Return the [x, y] coordinate for the center point of the cell that contains the specified text.  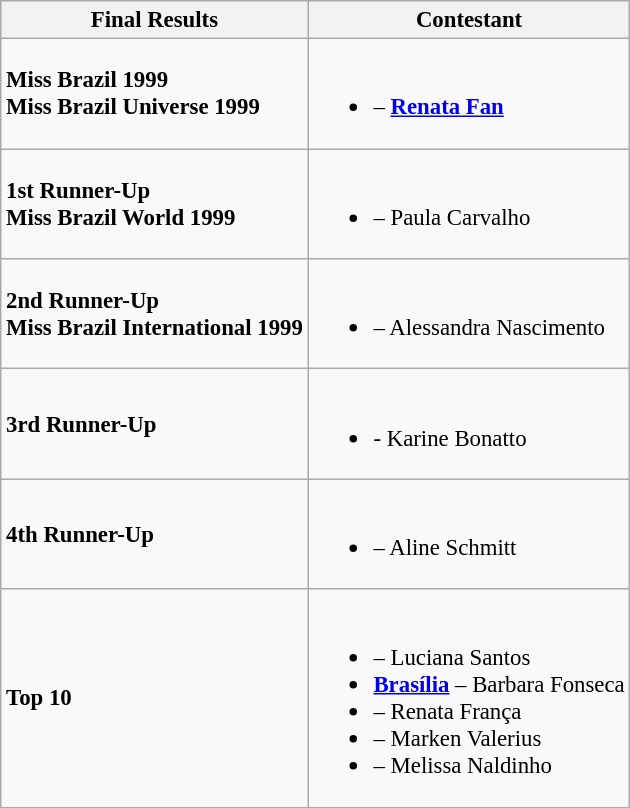
Contestant [469, 20]
– Renata Fan [469, 94]
Miss Brazil 1999Miss Brazil Universe 1999 [154, 94]
– Luciana Santos Brasília – Barbara Fonseca – Renata França – Marken Valerius – Melissa Naldinho [469, 698]
– Alessandra Nascimento [469, 314]
4th Runner-Up [154, 534]
– Aline Schmitt [469, 534]
1st Runner-UpMiss Brazil World 1999 [154, 204]
Final Results [154, 20]
– Paula Carvalho [469, 204]
3rd Runner-Up [154, 424]
2nd Runner-UpMiss Brazil International 1999 [154, 314]
- Karine Bonatto [469, 424]
Top 10 [154, 698]
